Extract the (x, y) coordinate from the center of the cell holding the provided text.  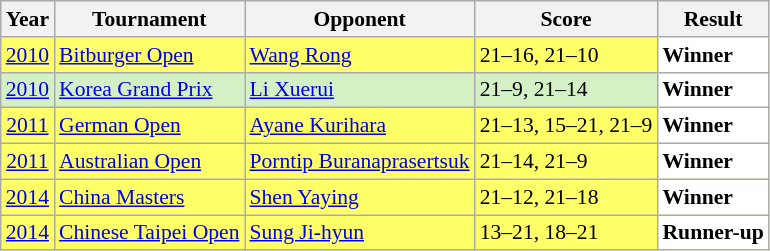
Bitburger Open (149, 55)
Porntip Buranaprasertsuk (359, 162)
German Open (149, 126)
Year (28, 19)
China Masters (149, 197)
Result (712, 19)
Wang Rong (359, 55)
21–12, 21–18 (566, 197)
Australian Open (149, 162)
Opponent (359, 19)
Ayane Kurihara (359, 126)
21–16, 21–10 (566, 55)
21–14, 21–9 (566, 162)
Li Xuerui (359, 90)
Score (566, 19)
21–9, 21–14 (566, 90)
Tournament (149, 19)
Sung Ji-hyun (359, 233)
13–21, 18–21 (566, 233)
Runner-up (712, 233)
Shen Yaying (359, 197)
Korea Grand Prix (149, 90)
21–13, 15–21, 21–9 (566, 126)
Chinese Taipei Open (149, 233)
